Output the (X, Y) coordinate of the center of the cell containing the given text.  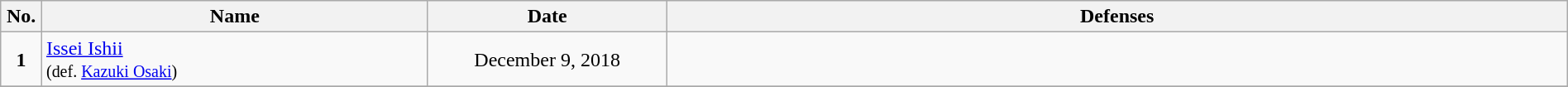
Issei Ishii (def. Kazuki Osaki) (235, 60)
Date (547, 17)
No. (22, 17)
Defenses (1116, 17)
Name (235, 17)
1 (22, 60)
December 9, 2018 (547, 60)
